From the cell containing the given text, extract its center point as (X, Y) coordinate. 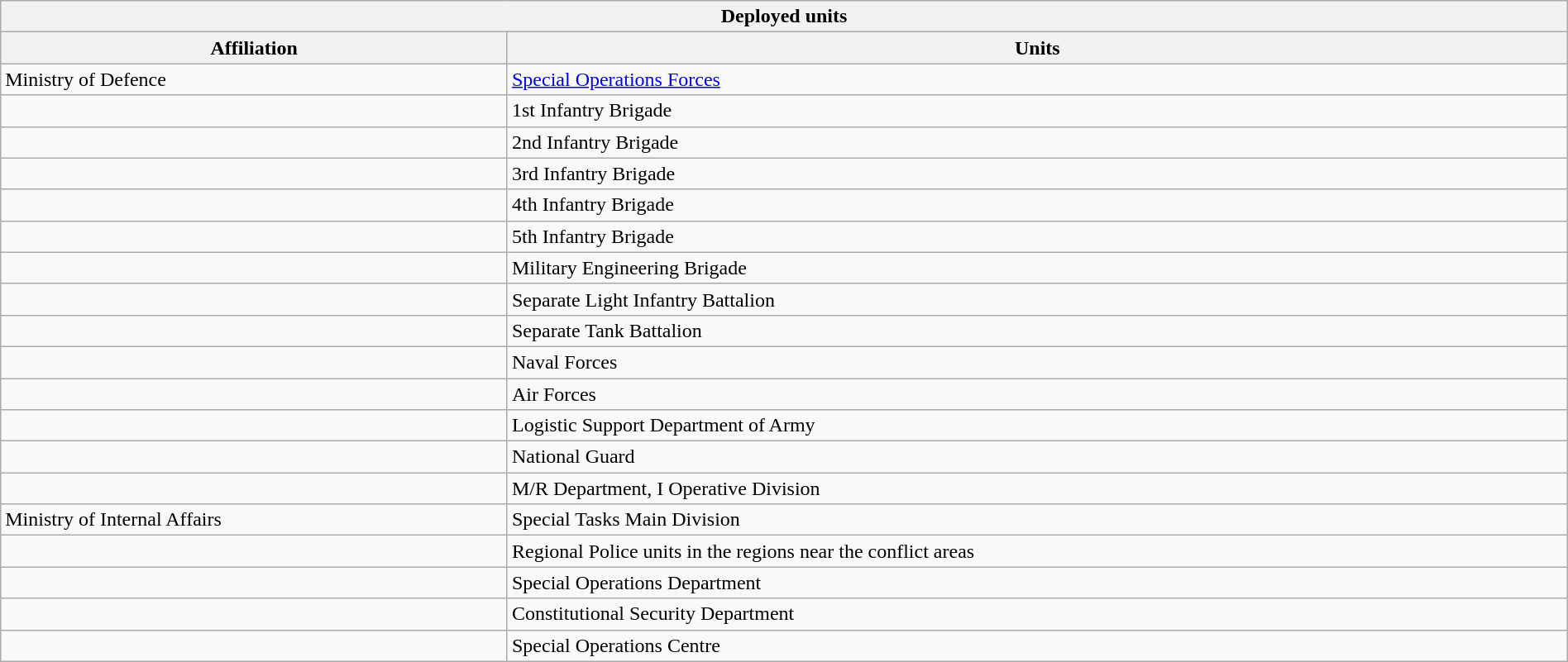
M/R Department, I Operative Division (1037, 488)
Special Operations Forces (1037, 79)
Naval Forces (1037, 362)
Ministry of Defence (255, 79)
Regional Police units in the regions near the conflict areas (1037, 551)
5th Infantry Brigade (1037, 236)
Separate Tank Battalion (1037, 331)
Ministry of Internal Affairs (255, 520)
3rd Infantry Brigade (1037, 174)
2nd Infantry Brigade (1037, 142)
Air Forces (1037, 394)
4th Infantry Brigade (1037, 205)
1st Infantry Brigade (1037, 111)
National Guard (1037, 457)
Military Engineering Brigade (1037, 268)
Special Tasks Main Division (1037, 520)
Affiliation (255, 48)
Separate Light Infantry Battalion (1037, 299)
Deployed units (784, 17)
Units (1037, 48)
Special Operations Department (1037, 583)
Constitutional Security Department (1037, 614)
Logistic Support Department of Army (1037, 426)
Special Operations Centre (1037, 645)
